For the text-containing cell, return its midpoint in [x, y] coordinate format. 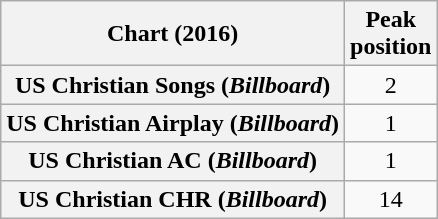
US Christian Songs (Billboard) [173, 85]
Chart (2016) [173, 34]
14 [391, 199]
US Christian AC (Billboard) [173, 161]
Peakposition [391, 34]
2 [391, 85]
US Christian Airplay (Billboard) [173, 123]
US Christian CHR (Billboard) [173, 199]
